Return [X, Y] of the center of cell containing provided text 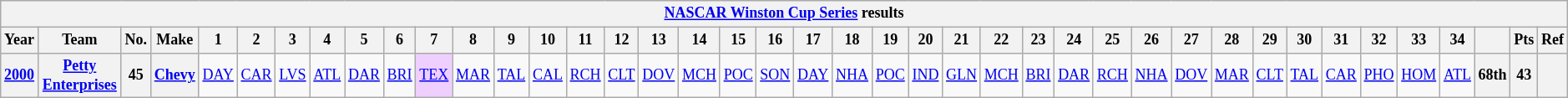
10 [548, 40]
CAL [548, 75]
20 [925, 40]
21 [962, 40]
2000 [20, 75]
25 [1112, 40]
27 [1191, 40]
TEX [434, 75]
14 [700, 40]
26 [1151, 40]
Team [79, 40]
Year [20, 40]
8 [473, 40]
22 [1001, 40]
NASCAR Winston Cup Series results [784, 13]
GLN [962, 75]
LVS [292, 75]
13 [659, 40]
Chevy [175, 75]
Ref [1553, 40]
Pts [1525, 40]
31 [1341, 40]
9 [511, 40]
IND [925, 75]
43 [1525, 75]
17 [813, 40]
11 [585, 40]
5 [364, 40]
45 [135, 75]
SON [775, 75]
No. [135, 40]
30 [1304, 40]
16 [775, 40]
1 [218, 40]
Petty Enterprises [79, 75]
PHO [1379, 75]
4 [327, 40]
23 [1039, 40]
12 [621, 40]
19 [890, 40]
HOM [1419, 75]
29 [1269, 40]
Make [175, 40]
7 [434, 40]
28 [1232, 40]
6 [399, 40]
18 [852, 40]
68th [1493, 75]
24 [1074, 40]
34 [1458, 40]
32 [1379, 40]
3 [292, 40]
33 [1419, 40]
15 [738, 40]
2 [256, 40]
